Determine the (X, Y) coordinate at the center of the cell enclosing the given text.  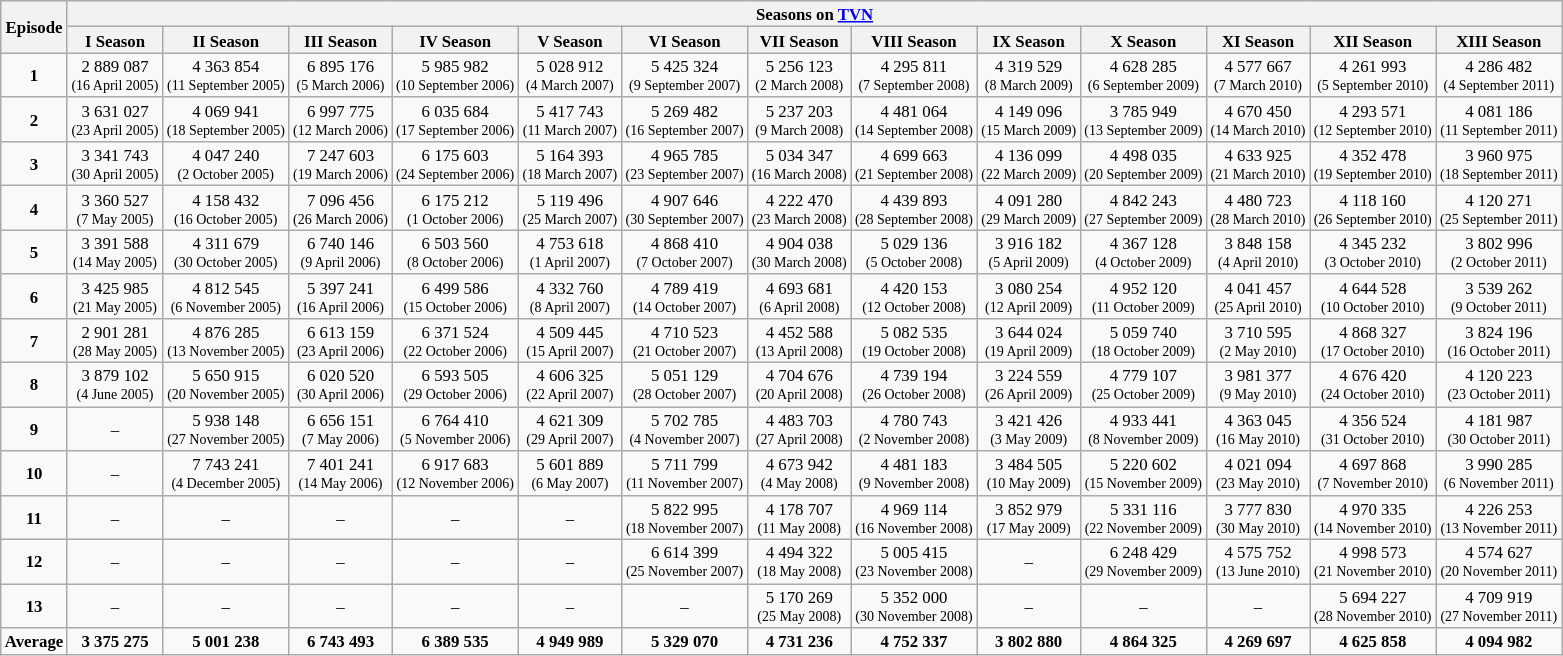
3 421 426 (3 May 2009) (1028, 429)
4 709 919 (27 November 2011) (1499, 606)
4 494 322 (18 May 2008) (800, 562)
4 363 854 (11 September 2005) (226, 75)
4 498 035 (20 September 2009) (1143, 164)
3 777 830 (30 May 2010) (1258, 517)
4 367 128 (4 October 2009) (1143, 252)
4 644 528 (10 October 2010) (1373, 296)
5 001 238 (226, 641)
4 670 450 (14 March 2010) (1258, 120)
Average (34, 641)
4 779 107 (25 October 2009) (1143, 385)
4 625 858 (1373, 641)
3 802 996 (2 October 2011) (1499, 252)
4 998 573 (21 November 2010) (1373, 562)
6 035 684 (17 September 2006) (455, 120)
X Season (1143, 40)
4 118 160 (26 September 2010) (1373, 208)
4 226 253 (13 November 2011) (1499, 517)
3 539 262 (9 October 2011) (1499, 296)
4 483 703 (27 April 2008) (800, 429)
6 656 151 (7 May 2006) (340, 429)
2 (34, 120)
5 938 148 (27 November 2005) (226, 429)
3 (34, 164)
5 822 995 (18 November 2007) (684, 517)
4 069 941 (18 September 2005) (226, 120)
5 119 496 (25 March 2007) (570, 208)
4 081 186 (11 September 2011) (1499, 120)
IX Season (1028, 40)
6 389 535 (455, 641)
4 574 627 (20 November 2011) (1499, 562)
4 286 482 (4 September 2011) (1499, 75)
5 029 136 (5 October 2008) (914, 252)
3 425 985 (21 May 2005) (114, 296)
5 650 915 (20 November 2005) (226, 385)
5 170 269 (25 May 2008) (800, 606)
4 041 457 (25 April 2010) (1258, 296)
Episode (34, 27)
3 631 027 (23 April 2005) (114, 120)
XIII Season (1499, 40)
5 601 889 (6 May 2007) (570, 473)
5 051 129 (28 October 2007) (684, 385)
6 613 159 (23 April 2006) (340, 341)
4 261 993 (5 September 2010) (1373, 75)
VIII Season (914, 40)
5 711 799 (11 November 2007) (684, 473)
6 499 586 (15 October 2006) (455, 296)
5 (34, 252)
I Season (114, 40)
2 889 087 (16 April 2005) (114, 75)
4 864 325 (1143, 641)
4 091 280 (29 March 2009) (1028, 208)
6 175 212 (1 October 2006) (455, 208)
5 702 785 (4 November 2007) (684, 429)
6 895 176 (5 March 2006) (340, 75)
4 480 723 (28 March 2010) (1258, 208)
4 780 743 (2 November 2008) (914, 429)
6 740 146 (9 April 2006) (340, 252)
6 248 429 (29 November 2009) (1143, 562)
5 028 912 (4 March 2007) (570, 75)
4 047 240 (2 October 2005) (226, 164)
9 (34, 429)
5 985 982 (10 September 2006) (455, 75)
4 452 588 (13 April 2008) (800, 341)
4 621 309 (29 April 2007) (570, 429)
4 120 271 (25 September 2011) (1499, 208)
5 082 535 (19 October 2008) (914, 341)
7 743 241 (4 December 2005) (226, 473)
4 633 925 (21 March 2010) (1258, 164)
4 868 410 (7 October 2007) (684, 252)
4 094 982 (1499, 641)
4 158 432 (16 October 2005) (226, 208)
6 175 603 (24 September 2006) (455, 164)
7 247 603 (19 March 2006) (340, 164)
3 644 024 (19 April 2009) (1028, 341)
6 503 560 (8 October 2006) (455, 252)
4 (34, 208)
4 345 232 (3 October 2010) (1373, 252)
3 080 254 (12 April 2009) (1028, 296)
IV Season (455, 40)
3 710 595 (2 May 2010) (1258, 341)
4 363 045 (16 May 2010) (1258, 429)
4 753 618 (1 April 2007) (570, 252)
5 694 227 (28 November 2010) (1373, 606)
VII Season (800, 40)
5 256 123 (2 March 2008) (800, 75)
4 439 893 (28 September 2008) (914, 208)
3 879 102 (4 June 2005) (114, 385)
4 575 752 (13 June 2010) (1258, 562)
3 785 949 (13 September 2009) (1143, 120)
4 752 337 (914, 641)
6 020 520 (30 April 2006) (340, 385)
6 593 505 (29 October 2006) (455, 385)
4 481 064 (14 September 2008) (914, 120)
5 164 393 (18 March 2007) (570, 164)
4 969 114 (16 November 2008) (914, 517)
4 356 524 (31 October 2010) (1373, 429)
6 743 493 (340, 641)
5 397 241 (16 April 2006) (340, 296)
4 907 646 (30 September 2007) (684, 208)
7 401 241 (14 May 2006) (340, 473)
4 178 707 (11 May 2008) (800, 517)
4 222 470 (23 March 2008) (800, 208)
4 319 529 (8 March 2009) (1028, 75)
3 916 182 (5 April 2009) (1028, 252)
7 (34, 341)
4 352 478 (19 September 2010) (1373, 164)
6 917 683 (12 November 2006) (455, 473)
4 606 325 (22 April 2007) (570, 385)
V Season (570, 40)
4 789 419 (14 October 2007) (684, 296)
5 425 324 (9 September 2007) (684, 75)
3 375 275 (114, 641)
4 332 760 (8 April 2007) (570, 296)
4 699 663 (21 September 2008) (914, 164)
6 (34, 296)
XI Season (1258, 40)
4 420 153 (12 October 2008) (914, 296)
VI Season (684, 40)
3 990 285 (6 November 2011) (1499, 473)
4 710 523 (21 October 2007) (684, 341)
10 (34, 473)
3 224 559 (26 April 2009) (1028, 385)
4 876 285 (13 November 2005) (226, 341)
11 (34, 517)
4 965 785 (23 September 2007) (684, 164)
6 764 410 (5 November 2006) (455, 429)
1 (34, 75)
4 673 942 (4 May 2008) (800, 473)
4 149 096 (15 March 2009) (1028, 120)
8 (34, 385)
4 842 243 (27 September 2009) (1143, 208)
4 739 194 (26 October 2008) (914, 385)
5 237 203 (9 March 2008) (800, 120)
3 341 743 (30 April 2005) (114, 164)
6 614 399 (25 November 2007) (684, 562)
4 693 681 (6 April 2008) (800, 296)
4 952 120 (11 October 2009) (1143, 296)
2 901 281 (28 May 2005) (114, 341)
13 (34, 606)
4 868 327 (17 October 2010) (1373, 341)
4 136 099 (22 March 2009) (1028, 164)
4 293 571 (12 September 2010) (1373, 120)
3 802 880 (1028, 641)
III Season (340, 40)
II Season (226, 40)
4 812 545 (6 November 2005) (226, 296)
3 848 158 (4 April 2010) (1258, 252)
4 021 094 (23 May 2010) (1258, 473)
4 933 441 (8 November 2009) (1143, 429)
4 311 679 (30 October 2005) (226, 252)
5 352 000 (30 November 2008) (914, 606)
4 481 183 (9 November 2008) (914, 473)
4 676 420 (24 October 2010) (1373, 385)
5 005 415 (23 November 2008) (914, 562)
3 824 196 (16 October 2011) (1499, 341)
5 269 482 (16 September 2007) (684, 120)
4 295 811 (7 September 2008) (914, 75)
4 509 445 (15 April 2007) (570, 341)
4 181 987 (30 October 2011) (1499, 429)
4 970 335 (14 November 2010) (1373, 517)
4 904 038 (30 March 2008) (800, 252)
4 120 223 (23 October 2011) (1499, 385)
3 391 588 (14 May 2005) (114, 252)
4 704 676 (20 April 2008) (800, 385)
5 331 116 (22 November 2009) (1143, 517)
4 697 868 (7 November 2010) (1373, 473)
3 960 975 (18 September 2011) (1499, 164)
4 731 236 (800, 641)
4 269 697 (1258, 641)
6 371 524 (22 October 2006) (455, 341)
5 220 602 (15 November 2009) (1143, 473)
Seasons on TVN (814, 14)
6 997 775 (12 March 2006) (340, 120)
5 417 743 (11 March 2007) (570, 120)
5 329 070 (684, 641)
12 (34, 562)
4 949 989 (570, 641)
5 034 347 (16 March 2008) (800, 164)
4 577 667 (7 March 2010) (1258, 75)
3 852 979 (17 May 2009) (1028, 517)
4 628 285 (6 September 2009) (1143, 75)
5 059 740 (18 October 2009) (1143, 341)
7 096 456 (26 March 2006) (340, 208)
3 484 505 (10 May 2009) (1028, 473)
3 360 527 (7 May 2005) (114, 208)
3 981 377 (9 May 2010) (1258, 385)
XII Season (1373, 40)
